Locate the cell with the specified text and output its [X, Y] center coordinate. 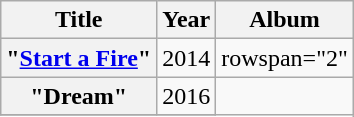
"Start a Fire" [79, 58]
2014 [186, 58]
Album [285, 20]
rowspan="2" [285, 58]
Title [79, 20]
Year [186, 20]
"Dream" [79, 96]
2016 [186, 96]
